Identify which cell holds the provided text, then report its (X, Y) central coordinate. 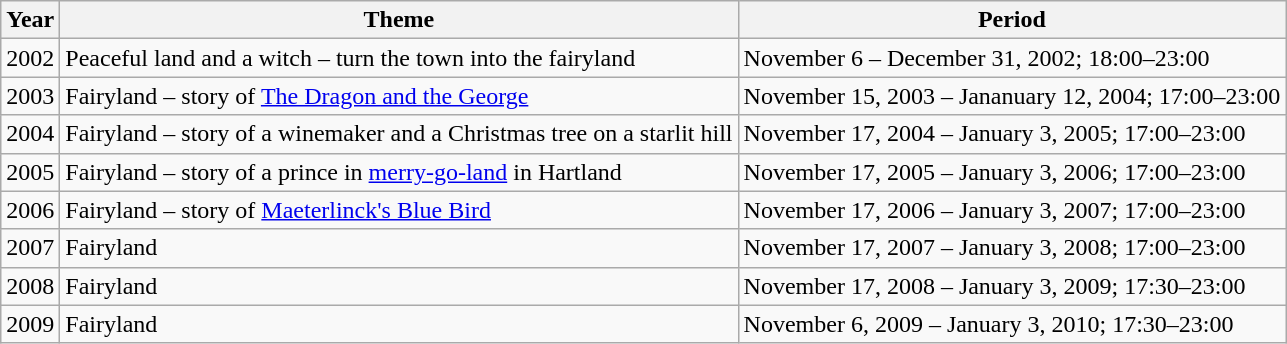
Fairyland – story of Maeterlinck's Blue Bird (399, 210)
November 17, 2006 – January 3, 2007; 17:00–23:00 (1012, 210)
2004 (30, 134)
November 6, 2009 – January 3, 2010; 17:30–23:00 (1012, 324)
2006 (30, 210)
2003 (30, 96)
Peaceful land and a witch – turn the town into the fairyland (399, 58)
Fairyland – story of a winemaker and a Christmas tree on a starlit hill (399, 134)
2007 (30, 248)
Year (30, 20)
2005 (30, 172)
Fairyland – story of The Dragon and the George (399, 96)
2008 (30, 286)
November 17, 2004 – January 3, 2005; 17:00–23:00 (1012, 134)
November 17, 2008 – January 3, 2009; 17:30–23:00 (1012, 286)
2009 (30, 324)
November 17, 2005 – January 3, 2006; 17:00–23:00 (1012, 172)
Theme (399, 20)
Fairyland – story of a prince in merry-go-land in Hartland (399, 172)
Period (1012, 20)
November 15, 2003 – Jananuary 12, 2004; 17:00–23:00 (1012, 96)
November 6 – December 31, 2002; 18:00–23:00 (1012, 58)
November 17, 2007 – January 3, 2008; 17:00–23:00 (1012, 248)
2002 (30, 58)
